Search for the cell housing the specified text and yield its [x, y] center coordinate. 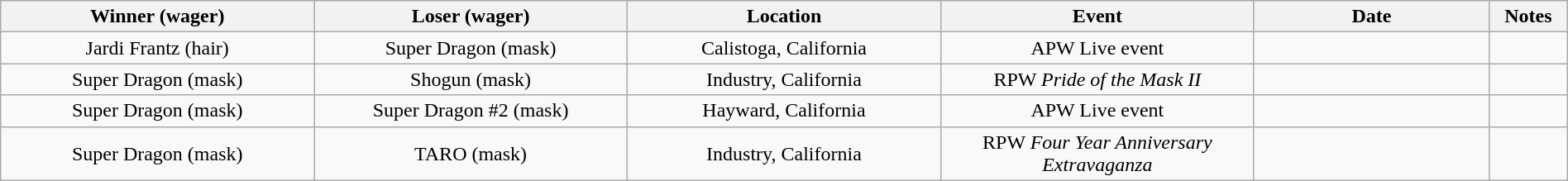
RPW Pride of the Mask II [1097, 79]
Hayward, California [784, 111]
Date [1371, 17]
Super Dragon #2 (mask) [471, 111]
Notes [1528, 17]
Loser (wager) [471, 17]
Winner (wager) [157, 17]
Location [784, 17]
Event [1097, 17]
TARO (mask) [471, 154]
Shogun (mask) [471, 79]
RPW Four Year Anniversary Extravaganza [1097, 154]
Jardi Frantz (hair) [157, 48]
Calistoga, California [784, 48]
